Scan for the cell matching the given text and deliver its (X, Y) coordinate at center. 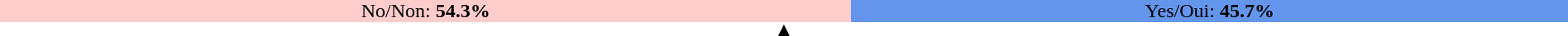
No/Non: 54.3% (426, 11)
Yes/Oui: 45.7% (1210, 11)
